From the cell containing the given text, extract its center point as [x, y] coordinate. 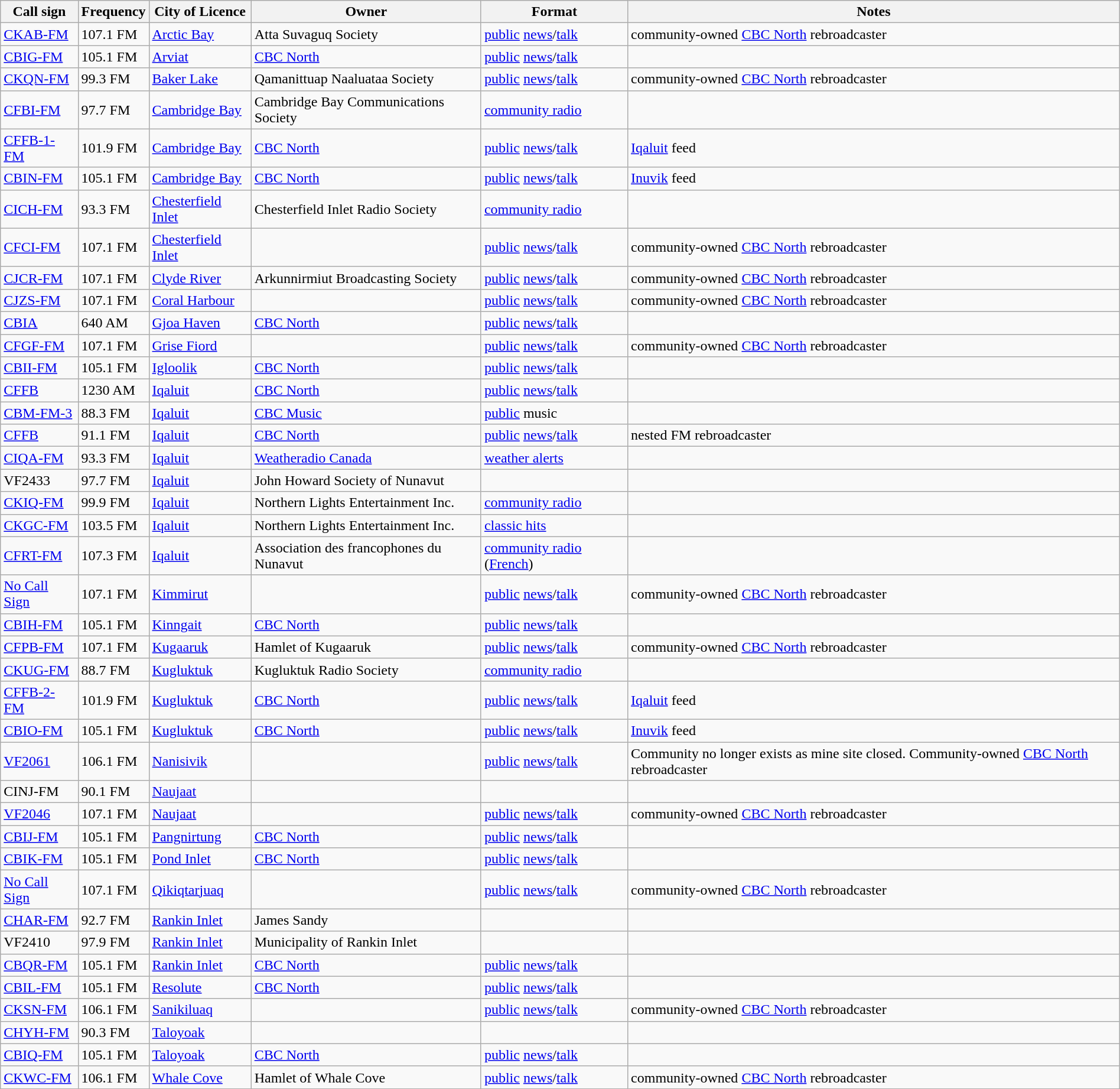
99.3 FM [113, 79]
weather alerts [554, 458]
CJZS-FM [39, 300]
CFRT-FM [39, 555]
Pond Inlet [200, 859]
CBM-FM-3 [39, 413]
Notes [874, 12]
Chesterfield Inlet Radio Society [366, 209]
CBQR-FM [39, 965]
CHYH-FM [39, 1032]
Qamanittuap Naaluataa Society [366, 79]
92.7 FM [113, 920]
Whale Cove [200, 1077]
Resolute [200, 987]
Pangnirtung [200, 837]
Kinngait [200, 625]
Coral Harbour [200, 300]
CFFB-1-FM [39, 148]
community radio (French) [554, 555]
VF2410 [39, 942]
classic hits [554, 525]
CFCI-FM [39, 247]
CBIQ-FM [39, 1055]
Atta Suvaguq Society [366, 34]
97.9 FM [113, 942]
Kugaaruk [200, 647]
CJCR-FM [39, 278]
CINJ-FM [39, 792]
CBII-FM [39, 368]
1230 AM [113, 391]
88.7 FM [113, 669]
Arviat [200, 57]
Owner [366, 12]
CKUG-FM [39, 669]
CBIL-FM [39, 987]
91.1 FM [113, 435]
CKAB-FM [39, 34]
public music [554, 413]
CBIA [39, 323]
CBC Music [366, 413]
90.3 FM [113, 1032]
CFFB-2-FM [39, 700]
CBIN-FM [39, 178]
VF2433 [39, 480]
Kimmirut [200, 594]
Qikiqtarjuaq [200, 890]
CBIG-FM [39, 57]
CKIQ-FM [39, 503]
107.3 FM [113, 555]
CIQA-FM [39, 458]
CKSN-FM [39, 1010]
James Sandy [366, 920]
Community no longer exists as mine site closed. Community-owned CBC North rebroadcaster [874, 761]
Call sign [39, 12]
90.1 FM [113, 792]
640 AM [113, 323]
Arctic Bay [200, 34]
Association des francophones du Nunavut [366, 555]
Municipality of Rankin Inlet [366, 942]
Nanisivik [200, 761]
CKWC-FM [39, 1077]
CHAR-FM [39, 920]
John Howard Society of Nunavut [366, 480]
CBIK-FM [39, 859]
Format [554, 12]
CFBI-FM [39, 110]
Frequency [113, 12]
Gjoa Haven [200, 323]
99.9 FM [113, 503]
88.3 FM [113, 413]
City of Licence [200, 12]
Arkunnirmiut Broadcasting Society [366, 278]
CKQN-FM [39, 79]
Clyde River [200, 278]
Baker Lake [200, 79]
CFPB-FM [39, 647]
Cambridge Bay Communications Society [366, 110]
CKGC-FM [39, 525]
nested FM rebroadcaster [874, 435]
VF2061 [39, 761]
CBIO-FM [39, 730]
VF2046 [39, 814]
Hamlet of Whale Cove [366, 1077]
Kugluktuk Radio Society [366, 669]
Igloolik [200, 368]
CICH-FM [39, 209]
Sanikiluaq [200, 1010]
CFGF-FM [39, 346]
Grise Fiord [200, 346]
CBIJ-FM [39, 837]
103.5 FM [113, 525]
CBIH-FM [39, 625]
Hamlet of Kugaaruk [366, 647]
Weatheradio Canada [366, 458]
